From the cell containing the given text, extract its center point as [x, y] coordinate. 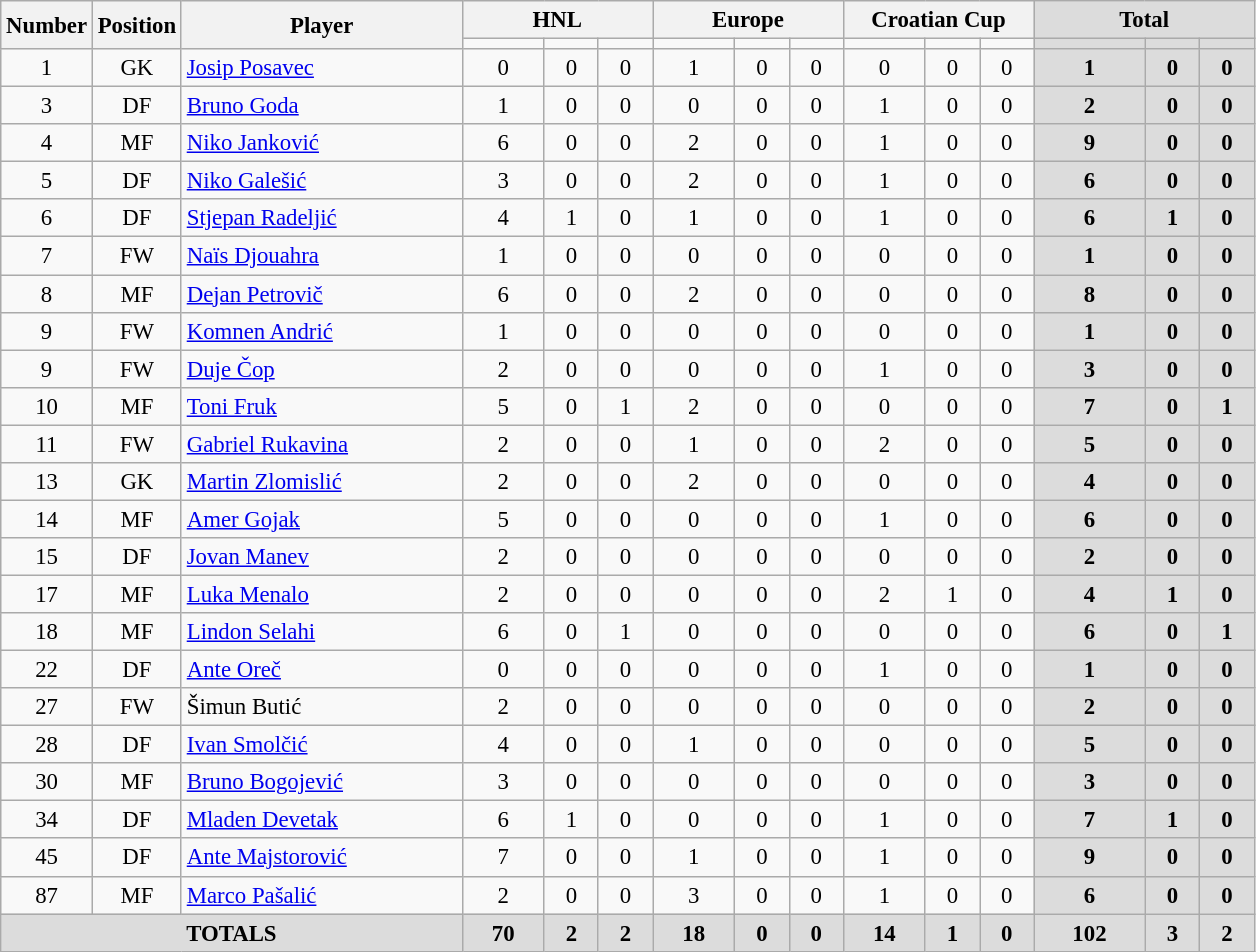
Niko Janković [322, 143]
Bruno Bogojević [322, 782]
Marco Pašalić [322, 895]
Šimun Butić [322, 707]
45 [47, 858]
Europe [748, 20]
Luka Menalo [322, 594]
Mladen Devetak [322, 820]
Toni Fruk [322, 406]
Player [322, 25]
Duje Čop [322, 369]
Jovan Manev [322, 557]
Naïs Djouahra [322, 256]
Niko Galešić [322, 181]
Martin Zlomislić [322, 482]
Komnen Andrić [322, 331]
Lindon Selahi [322, 632]
Position [136, 25]
Ante Oreč [322, 670]
Croatian Cup [938, 20]
Total [1144, 20]
HNL [558, 20]
Ante Majstorović [322, 858]
13 [47, 482]
102 [1090, 933]
27 [47, 707]
87 [47, 895]
11 [47, 444]
34 [47, 820]
Amer Gojak [322, 519]
Dejan Petrovič [322, 294]
15 [47, 557]
10 [47, 406]
Bruno Goda [322, 106]
Josip Posavec [322, 68]
Ivan Smolčić [322, 745]
22 [47, 670]
Number [47, 25]
17 [47, 594]
70 [503, 933]
30 [47, 782]
28 [47, 745]
Stjepan Radeljić [322, 219]
TOTALS [232, 933]
Gabriel Rukavina [322, 444]
